Provide the (x, y) coordinate of the cell's center where the given text is located.  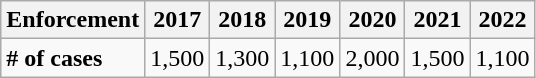
2017 (178, 20)
2020 (372, 20)
2021 (438, 20)
2019 (308, 20)
2022 (502, 20)
Enforcement (73, 20)
1,300 (242, 58)
2018 (242, 20)
# of cases (73, 58)
2,000 (372, 58)
